Scan for the cell matching the given text and deliver its (x, y) coordinate at center. 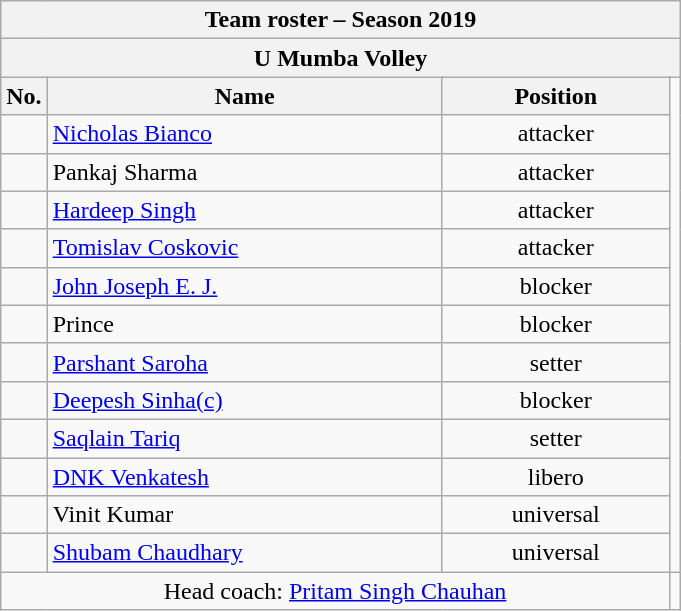
DNK Venkatesh (244, 477)
Position (556, 96)
Parshant Saroha (244, 362)
Deepesh Sinha(c) (244, 400)
Vinit Kumar (244, 515)
John Joseph E. J. (244, 286)
Shubam Chaudhary (244, 553)
Nicholas Bianco (244, 134)
Pankaj Sharma (244, 172)
Name (244, 96)
Team roster – Season 2019 (341, 20)
Head coach: Pritam Singh Chauhan (336, 591)
Saqlain Tariq (244, 438)
Hardeep Singh (244, 210)
Prince (244, 324)
Tomislav Coskovic (244, 248)
No. (24, 96)
libero (556, 477)
U Mumba Volley (341, 58)
